Provide the (X, Y) coordinate of the cell's center where the given text is located.  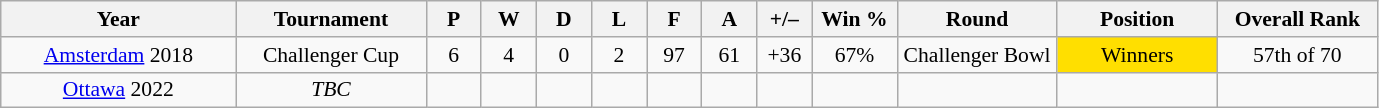
97 (674, 55)
+36 (784, 55)
Ottawa 2022 (118, 90)
+/– (784, 19)
Amsterdam 2018 (118, 55)
57th of 70 (1297, 55)
D (564, 19)
0 (564, 55)
67% (854, 55)
Overall Rank (1297, 19)
F (674, 19)
Year (118, 19)
L (618, 19)
Tournament (331, 19)
Win % (854, 19)
A (730, 19)
TBC (331, 90)
61 (730, 55)
2 (618, 55)
Position (1137, 19)
4 (508, 55)
Challenger Bowl (977, 55)
6 (454, 55)
Winners (1137, 55)
Round (977, 19)
W (508, 19)
P (454, 19)
Challenger Cup (331, 55)
